Capture the cell that displays the provided text and extract its [x, y] central coordinate. 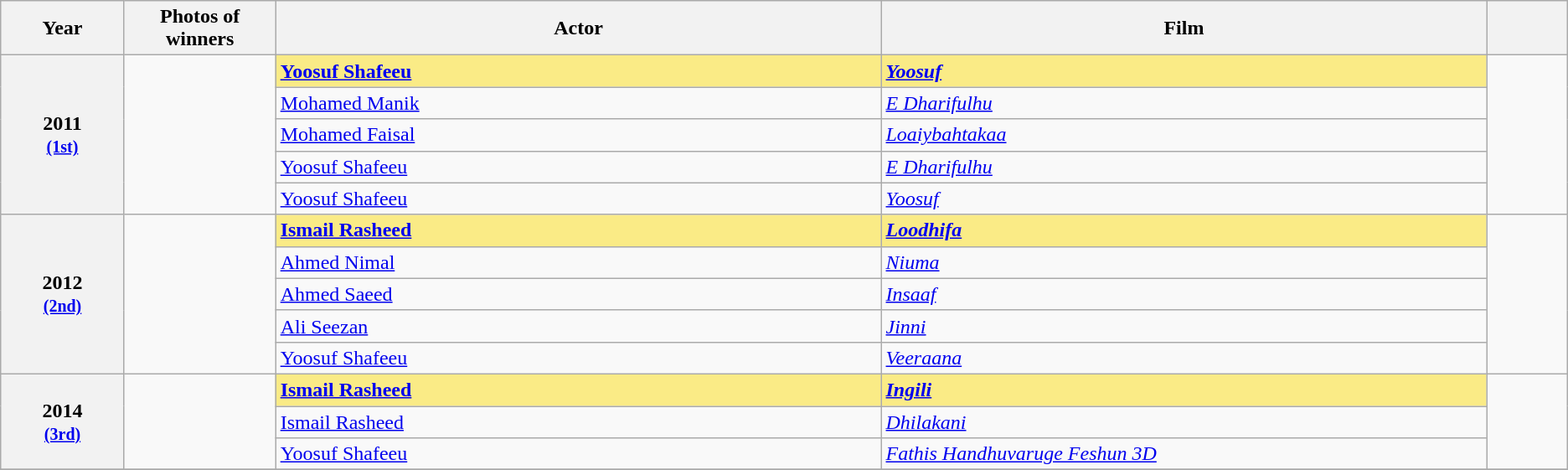
Loaiybahtakaa [1184, 135]
Insaaf [1184, 294]
Ahmed Saeed [578, 294]
Year [63, 28]
2014 (3rd) [63, 421]
Fathis Handhuvaruge Feshun 3D [1184, 454]
Dhilakani [1184, 421]
Photos of winners [199, 28]
Actor [578, 28]
Ingili [1184, 390]
Mohamed Manik [578, 103]
Jinni [1184, 326]
Film [1184, 28]
Mohamed Faisal [578, 135]
2011 (1st) [63, 135]
Veeraana [1184, 358]
Niuma [1184, 262]
Ali Seezan [578, 326]
2012 (2nd) [63, 294]
Ahmed Nimal [578, 262]
Loodhifa [1184, 230]
